Return (x, y) of the center of cell containing provided text 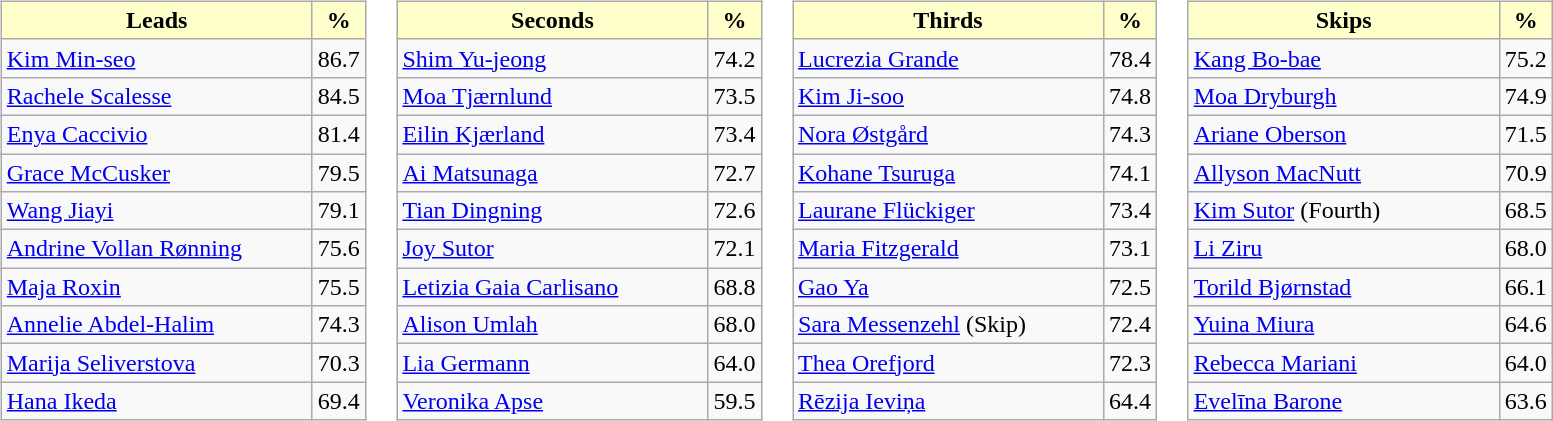
Evelīna Barone (1344, 401)
Rēzija Ieviņa (948, 401)
86.7 (338, 58)
Kim Min-seo (156, 58)
73.1 (1130, 249)
Grace McCusker (156, 173)
74.2 (734, 58)
72.3 (1130, 363)
Skips (1344, 20)
68.8 (734, 287)
Allyson MacNutt (1344, 173)
Ariane Oberson (1344, 134)
59.5 (734, 401)
Sara Messenzehl (Skip) (948, 325)
Li Ziru (1344, 249)
Ai Matsunaga (552, 173)
Rebecca Mariani (1344, 363)
75.6 (338, 249)
75.2 (1526, 58)
Annelie Abdel-Halim (156, 325)
70.9 (1526, 173)
66.1 (1526, 287)
Marija Seliverstova (156, 363)
Andrine Vollan Rønning (156, 249)
Joy Sutor (552, 249)
Moa Tjærnlund (552, 96)
70.3 (338, 363)
72.4 (1130, 325)
Kim Ji-soo (948, 96)
Gao Ya (948, 287)
63.6 (1526, 401)
Veronika Apse (552, 401)
Maria Fitzgerald (948, 249)
Hana Ikeda (156, 401)
Enya Caccivio (156, 134)
72.7 (734, 173)
72.1 (734, 249)
Alison Umlah (552, 325)
Letizia Gaia Carlisano (552, 287)
Kohane Tsuruga (948, 173)
73.5 (734, 96)
79.1 (338, 211)
Thirds (948, 20)
64.4 (1130, 401)
79.5 (338, 173)
Lucrezia Grande (948, 58)
Maja Roxin (156, 287)
78.4 (1130, 58)
Kang Bo-bae (1344, 58)
71.5 (1526, 134)
Yuina Miura (1344, 325)
74.1 (1130, 173)
84.5 (338, 96)
72.5 (1130, 287)
69.4 (338, 401)
Kim Sutor (Fourth) (1344, 211)
Rachele Scalesse (156, 96)
Leads (156, 20)
Moa Dryburgh (1344, 96)
68.5 (1526, 211)
74.9 (1526, 96)
Laurane Flückiger (948, 211)
Nora Østgård (948, 134)
Eilin Kjærland (552, 134)
Torild Bjørnstad (1344, 287)
81.4 (338, 134)
Wang Jiayi (156, 211)
Shim Yu-jeong (552, 58)
Seconds (552, 20)
Lia Germann (552, 363)
75.5 (338, 287)
74.8 (1130, 96)
Thea Orefjord (948, 363)
64.6 (1526, 325)
Tian Dingning (552, 211)
72.6 (734, 211)
